Determine the (x, y) coordinate at the center of the cell enclosing the given text.  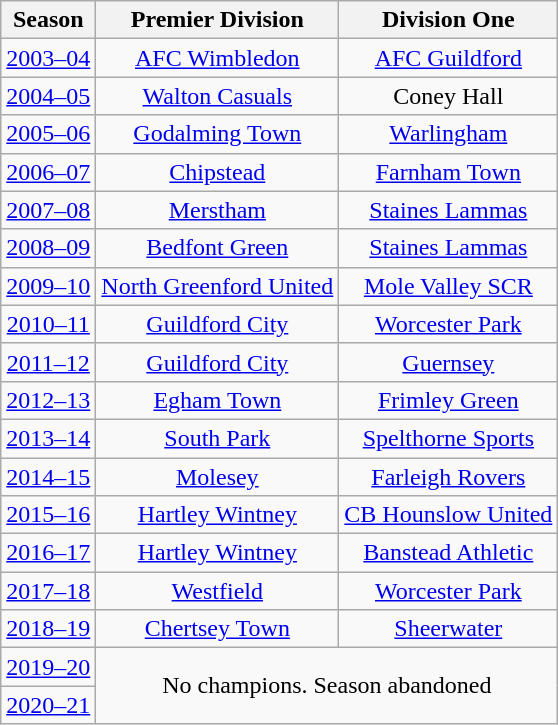
2005–06 (48, 134)
Farnham Town (448, 172)
2009–10 (48, 286)
Sheerwater (448, 629)
Spelthorne Sports (448, 438)
Frimley Green (448, 400)
2011–12 (48, 362)
Farleigh Rovers (448, 477)
2017–18 (48, 591)
Chipstead (218, 172)
North Greenford United (218, 286)
2016–17 (48, 553)
2015–16 (48, 515)
Season (48, 20)
2020–21 (48, 705)
Westfield (218, 591)
Warlingham (448, 134)
2010–11 (48, 324)
Mole Valley SCR (448, 286)
2004–05 (48, 96)
Chertsey Town (218, 629)
AFC Guildford (448, 58)
2007–08 (48, 210)
2019–20 (48, 667)
Banstead Athletic (448, 553)
AFC Wimbledon (218, 58)
Bedfont Green (218, 248)
2003–04 (48, 58)
Coney Hall (448, 96)
2018–19 (48, 629)
Walton Casuals (218, 96)
2006–07 (48, 172)
2013–14 (48, 438)
Egham Town (218, 400)
Molesey (218, 477)
2014–15 (48, 477)
Merstham (218, 210)
No champions. Season abandoned (327, 686)
2012–13 (48, 400)
Division One (448, 20)
2008–09 (48, 248)
Godalming Town (218, 134)
Guernsey (448, 362)
South Park (218, 438)
Premier Division (218, 20)
CB Hounslow United (448, 515)
